Capture the cell that displays the provided text and extract its (x, y) central coordinate. 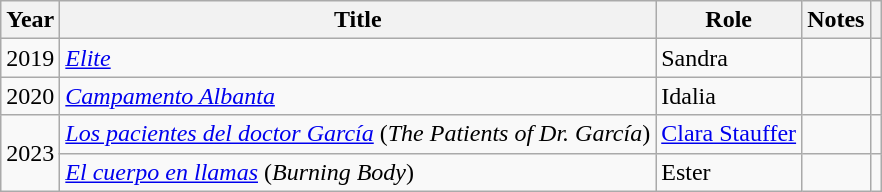
Sandra (729, 58)
Notes (836, 20)
Los pacientes del doctor García (The Patients of Dr. García) (358, 134)
Year (30, 20)
2020 (30, 96)
El cuerpo en llamas (Burning Body) (358, 172)
2019 (30, 58)
2023 (30, 153)
Title (358, 20)
Ester (729, 172)
Idalia (729, 96)
Role (729, 20)
Elite (358, 58)
Clara Stauffer (729, 134)
Campamento Albanta (358, 96)
